Locate the cell with the specified text and output its [x, y] center coordinate. 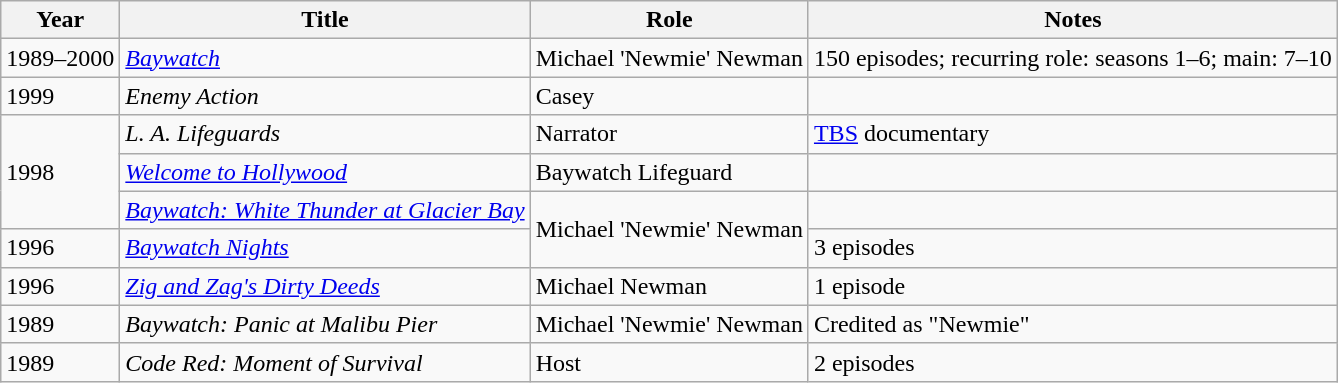
1998 [60, 172]
TBS documentary [1072, 134]
L. A. Lifeguards [325, 134]
Enemy Action [325, 96]
Baywatch: White Thunder at Glacier Bay [325, 210]
Code Red: Moment of Survival [325, 362]
Casey [669, 96]
Baywatch [325, 58]
2 episodes [1072, 362]
1 episode [1072, 286]
Baywatch Lifeguard [669, 172]
Welcome to Hollywood [325, 172]
Host [669, 362]
150 episodes; recurring role: seasons 1–6; main: 7–10 [1072, 58]
Title [325, 20]
1989–2000 [60, 58]
Credited as "Newmie" [1072, 324]
Baywatch: Panic at Malibu Pier [325, 324]
Michael Newman [669, 286]
Notes [1072, 20]
Narrator [669, 134]
Role [669, 20]
3 episodes [1072, 248]
Baywatch Nights [325, 248]
Year [60, 20]
1999 [60, 96]
Zig and Zag's Dirty Deeds [325, 286]
